Detect which cell encompasses the target text, then output its [X, Y] center coordinate. 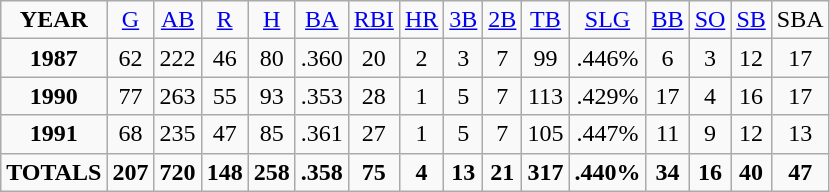
93 [272, 96]
207 [130, 172]
SBA [800, 20]
BA [322, 20]
.446% [608, 58]
TOTALS [54, 172]
R [224, 20]
.447% [608, 134]
77 [130, 96]
263 [178, 96]
258 [272, 172]
BB [668, 20]
21 [502, 172]
317 [546, 172]
720 [178, 172]
6 [668, 58]
1990 [54, 96]
1987 [54, 58]
SO [710, 20]
62 [130, 58]
75 [374, 172]
99 [546, 58]
HR [421, 20]
11 [668, 134]
68 [130, 134]
105 [546, 134]
.353 [322, 96]
85 [272, 134]
222 [178, 58]
2 [421, 58]
148 [224, 172]
28 [374, 96]
2B [502, 20]
40 [751, 172]
YEAR [54, 20]
20 [374, 58]
SB [751, 20]
55 [224, 96]
SLG [608, 20]
46 [224, 58]
.358 [322, 172]
235 [178, 134]
H [272, 20]
3B [464, 20]
.429% [608, 96]
9 [710, 134]
AB [178, 20]
G [130, 20]
RBI [374, 20]
.361 [322, 134]
.360 [322, 58]
80 [272, 58]
27 [374, 134]
TB [546, 20]
1991 [54, 134]
113 [546, 96]
.440% [608, 172]
34 [668, 172]
